For the text-containing cell, return its midpoint in (x, y) coordinate format. 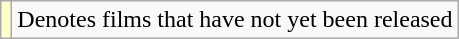
Denotes films that have not yet been released (235, 20)
